Identify which cell holds the provided text, then report its (X, Y) central coordinate. 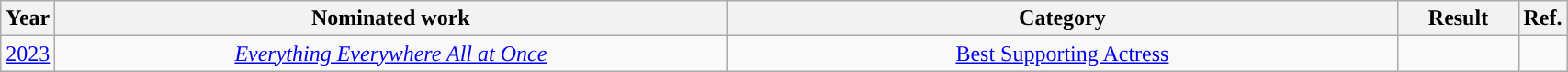
Everything Everywhere All at Once (391, 54)
Best Supporting Actress (1062, 54)
2023 (28, 54)
Result (1459, 18)
Year (28, 18)
Ref. (1543, 18)
Nominated work (391, 18)
Category (1062, 18)
